Capture the cell that displays the provided text and extract its (X, Y) central coordinate. 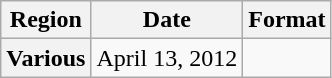
Various (46, 58)
Date (167, 20)
April 13, 2012 (167, 58)
Region (46, 20)
Format (287, 20)
